Return [x, y] of the center of cell containing provided text 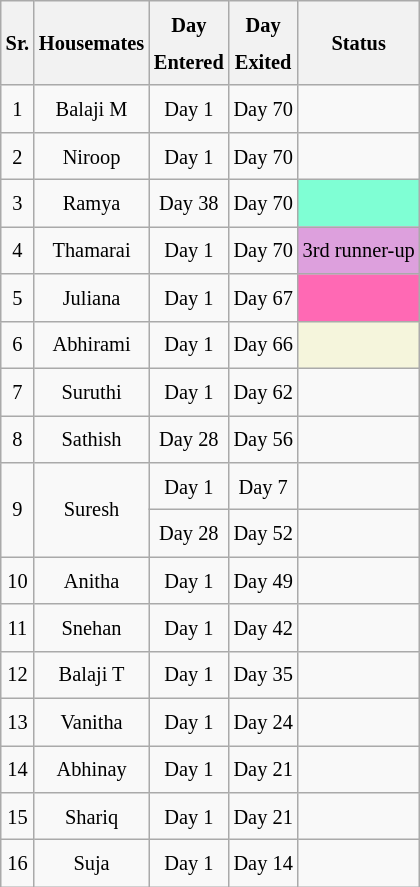
Day 49 [264, 580]
Day 56 [264, 438]
Snehan [92, 628]
Day 67 [264, 298]
6 [18, 344]
Day 52 [264, 532]
13 [18, 722]
11 [18, 628]
Sathish [92, 438]
16 [18, 864]
Day 66 [264, 344]
Suruthi [92, 392]
Day 42 [264, 628]
Vanitha [92, 722]
4 [18, 250]
15 [18, 816]
Housemates [92, 42]
10 [18, 580]
Day 24 [264, 722]
Thamarai [92, 250]
3rd runner-up [359, 250]
Abhirami [92, 344]
Status [359, 42]
Sr. [18, 42]
12 [18, 674]
Balaji T [92, 674]
1 [18, 108]
14 [18, 768]
3 [18, 202]
Day 35 [264, 674]
Suja [92, 864]
Shariq [92, 816]
7 [18, 392]
9 [18, 509]
Suresh [92, 509]
Day 38 [189, 202]
2 [18, 156]
Juliana [92, 298]
Abhinay [92, 768]
5 [18, 298]
Niroop [92, 156]
Day 7 [264, 486]
DayExited [264, 42]
DayEntered [189, 42]
Day 62 [264, 392]
Day 14 [264, 864]
Anitha [92, 580]
8 [18, 438]
Balaji M [92, 108]
Ramya [92, 202]
